Capture the cell that displays the provided text and extract its [X, Y] central coordinate. 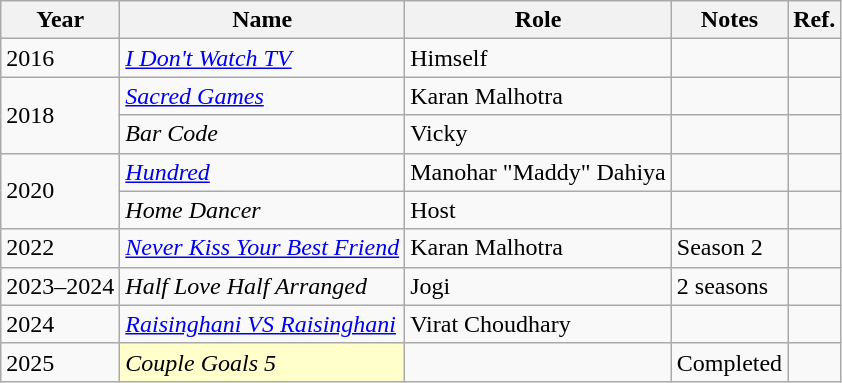
Year [60, 20]
Virat Choudhary [538, 324]
Host [538, 210]
Notes [729, 20]
Hundred [262, 172]
Half Love Half Arranged [262, 286]
Name [262, 20]
Himself [538, 58]
I Don't Watch TV [262, 58]
2023–2024 [60, 286]
Season 2 [729, 248]
Manohar "Maddy" Dahiya [538, 172]
Bar Code [262, 134]
Never Kiss Your Best Friend [262, 248]
Couple Goals 5 [262, 362]
2024 [60, 324]
Sacred Games [262, 96]
Home Dancer [262, 210]
Jogi [538, 286]
Ref. [814, 20]
2020 [60, 191]
2025 [60, 362]
Vicky [538, 134]
2022 [60, 248]
2 seasons [729, 286]
Raisinghani VS Raisinghani [262, 324]
Role [538, 20]
2016 [60, 58]
2018 [60, 115]
Completed [729, 362]
